Search for the cell housing the specified text and yield its [X, Y] center coordinate. 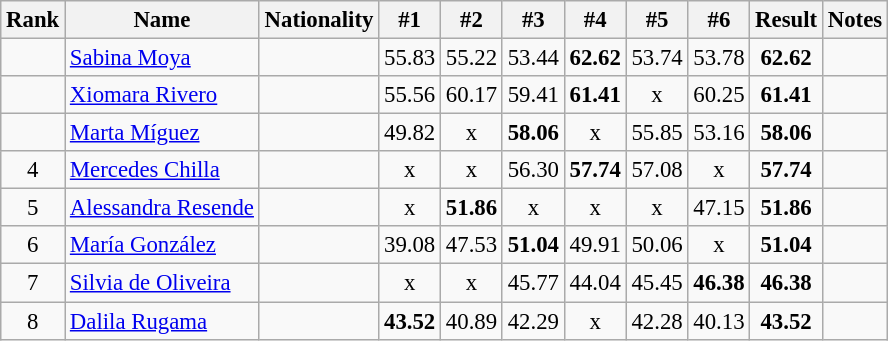
Xiomara Rivero [162, 95]
Marta Míguez [162, 133]
Nationality [318, 20]
#3 [533, 20]
45.77 [533, 283]
60.17 [472, 95]
6 [33, 245]
49.82 [410, 133]
#1 [410, 20]
53.78 [719, 58]
Sabina Moya [162, 58]
Name [162, 20]
7 [33, 283]
42.29 [533, 321]
Silvia de Oliveira [162, 283]
4 [33, 170]
Rank [33, 20]
50.06 [657, 245]
39.08 [410, 245]
47.53 [472, 245]
53.44 [533, 58]
Dalila Rugama [162, 321]
55.83 [410, 58]
Notes [854, 20]
8 [33, 321]
#2 [472, 20]
55.22 [472, 58]
42.28 [657, 321]
57.08 [657, 170]
5 [33, 208]
55.56 [410, 95]
59.41 [533, 95]
#6 [719, 20]
53.16 [719, 133]
55.85 [657, 133]
53.74 [657, 58]
44.04 [595, 283]
Result [786, 20]
49.91 [595, 245]
60.25 [719, 95]
#5 [657, 20]
40.89 [472, 321]
56.30 [533, 170]
45.45 [657, 283]
#4 [595, 20]
Alessandra Resende [162, 208]
Mercedes Chilla [162, 170]
María González [162, 245]
40.13 [719, 321]
47.15 [719, 208]
